Identify which cell holds the provided text, then report its (x, y) central coordinate. 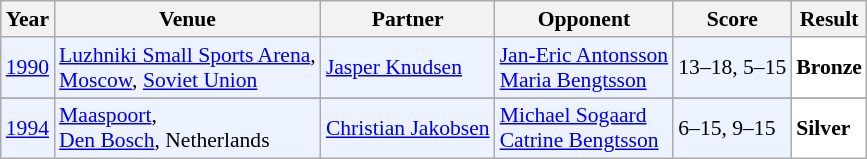
Bronze (829, 68)
Luzhniki Small Sports Arena,Moscow, Soviet Union (188, 68)
Jasper Knudsen (408, 68)
Jan-Eric Antonsson Maria Bengtsson (584, 68)
Silver (829, 128)
Year (28, 19)
Partner (408, 19)
Maaspoort,Den Bosch, Netherlands (188, 128)
1990 (28, 68)
Christian Jakobsen (408, 128)
Venue (188, 19)
Result (829, 19)
Opponent (584, 19)
Michael Sogaard Catrine Bengtsson (584, 128)
Score (732, 19)
1994 (28, 128)
13–18, 5–15 (732, 68)
6–15, 9–15 (732, 128)
